Extract the [X, Y] coordinate from the center of the cell holding the provided text.  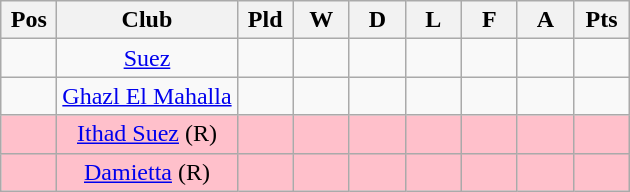
Suez [147, 58]
A [545, 20]
F [489, 20]
Ithad Suez (R) [147, 134]
Ghazl El Mahalla [147, 96]
Club [147, 20]
L [433, 20]
Damietta (R) [147, 172]
D [377, 20]
Pld [265, 20]
W [321, 20]
Pts [602, 20]
Pos [29, 20]
